Pinpoint the cell where the given text exists, returning its [X, Y] midpoint coordinate. 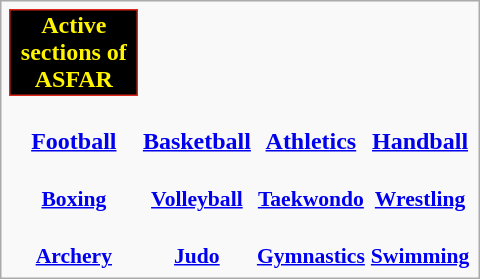
Judo [196, 243]
Swimming [420, 243]
Boxing [74, 186]
Active sections of ASFAR [74, 52]
Athletics [310, 128]
Archery [74, 243]
Gymnastics [310, 243]
Volleyball [196, 186]
Football [74, 128]
Handball [420, 128]
Basketball [196, 128]
Wrestling [420, 186]
Taekwondo [310, 186]
